Capture the cell that displays the provided text and extract its [X, Y] central coordinate. 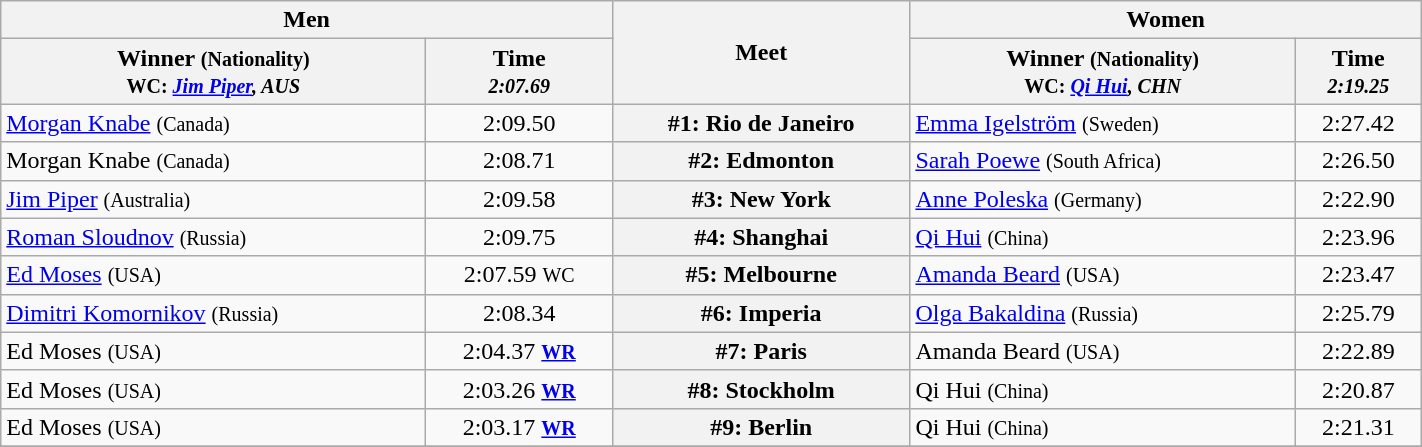
2:21.31 [1358, 427]
#4: Shanghai [762, 237]
Dimitri Komornikov (Russia) [214, 313]
#1: Rio de Janeiro [762, 123]
2:20.87 [1358, 389]
2:22.89 [1358, 351]
2:22.90 [1358, 199]
2:23.96 [1358, 237]
#3: New York [762, 199]
2:03.26 WR [520, 389]
#6: Imperia [762, 313]
Sarah Poewe (South Africa) [1103, 161]
Jim Piper (Australia) [214, 199]
2:23.47 [1358, 275]
Anne Poleska (Germany) [1103, 199]
2:09.75 [520, 237]
2:09.58 [520, 199]
#5: Melbourne [762, 275]
#2: Edmonton [762, 161]
Emma Igelström (Sweden) [1103, 123]
Women [1166, 20]
Time 2:19.25 [1358, 72]
Meet [762, 52]
2:26.50 [1358, 161]
Roman Sloudnov (Russia) [214, 237]
#7: Paris [762, 351]
Time 2:07.69 [520, 72]
2:04.37 WR [520, 351]
Men [307, 20]
Olga Bakaldina (Russia) [1103, 313]
Winner (Nationality) WC: Qi Hui, CHN [1103, 72]
2:09.50 [520, 123]
2:27.42 [1358, 123]
2:03.17 WR [520, 427]
2:08.34 [520, 313]
Winner (Nationality) WC: Jim Piper, AUS [214, 72]
2:08.71 [520, 161]
2:07.59 WC [520, 275]
2:25.79 [1358, 313]
#8: Stockholm [762, 389]
#9: Berlin [762, 427]
